Locate the cell with the specified text and output its (X, Y) center coordinate. 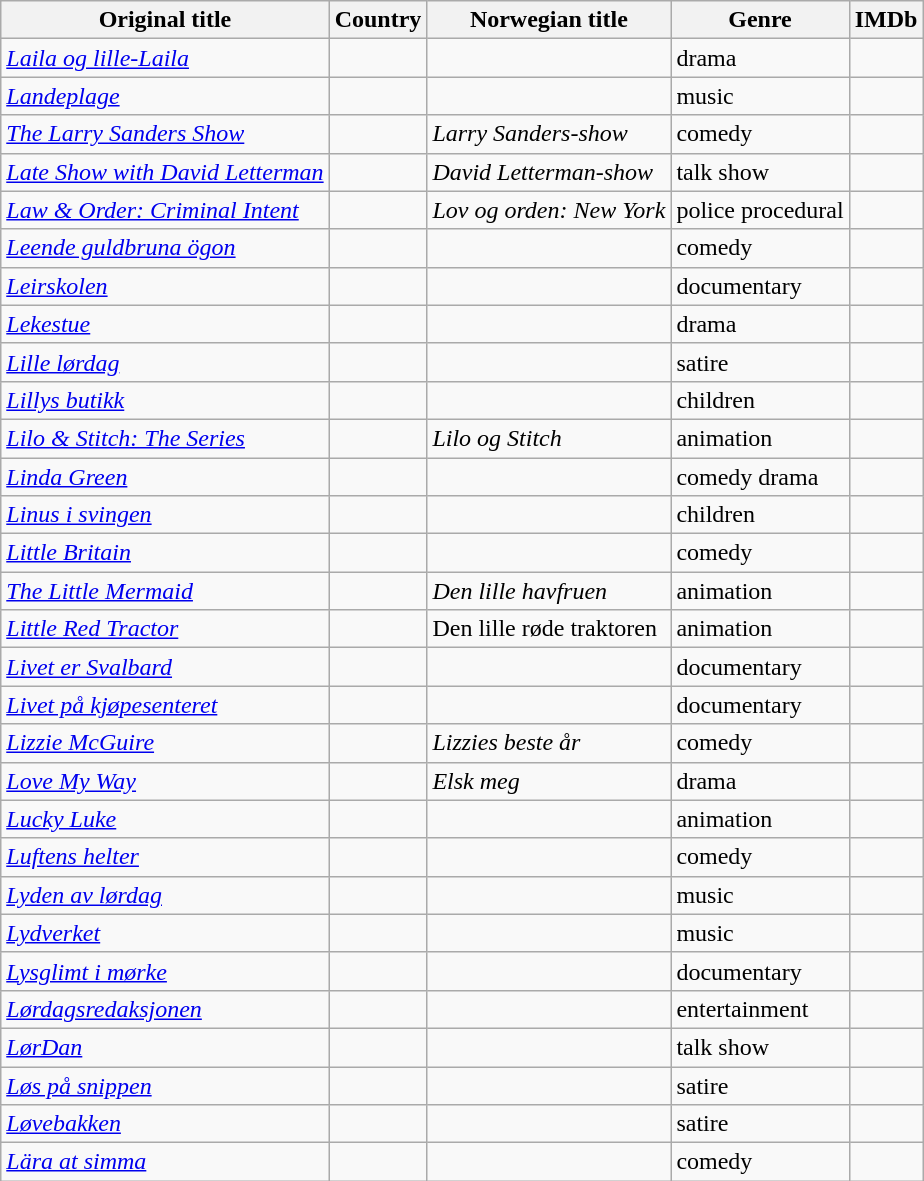
Leirskolen (165, 286)
Lille lørdag (165, 362)
Lyden av lørdag (165, 895)
Luftens helter (165, 857)
Lillys butikk (165, 400)
Larry Sanders-show (549, 134)
Livet på kjøpesenteret (165, 705)
Løs på snippen (165, 1085)
entertainment (760, 1009)
The Little Mermaid (165, 591)
police procedural (760, 210)
Laila og lille-Laila (165, 58)
Elsk meg (549, 781)
Livet er Svalbard (165, 667)
Law & Order: Criminal Intent (165, 210)
Lydverket (165, 933)
Late Show with David Letterman (165, 172)
Lära at simma (165, 1162)
Linda Green (165, 477)
Lucky Luke (165, 819)
The Larry Sanders Show (165, 134)
Linus i svingen (165, 515)
comedy drama (760, 477)
Lekestue (165, 324)
Lilo & Stitch: The Series (165, 438)
Love My Way (165, 781)
Norwegian title (549, 20)
Lørdagsredaksjonen (165, 1009)
Leende guldbruna ögon (165, 248)
Little Red Tractor (165, 629)
Lov og orden: New York (549, 210)
Lizzies beste år (549, 743)
Country (378, 20)
IMDb (886, 20)
David Letterman-show (549, 172)
Original title (165, 20)
Løvebakken (165, 1124)
Lilo og Stitch (549, 438)
Landeplage (165, 96)
LørDan (165, 1047)
Lysglimt i mørke (165, 971)
Lizzie McGuire (165, 743)
Genre (760, 20)
Den lille røde traktoren (549, 629)
Den lille havfruen (549, 591)
Little Britain (165, 553)
